Determine the (x, y) coordinate at the center of the cell enclosing the given text.  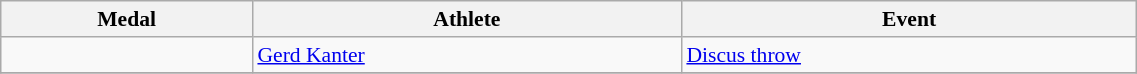
Athlete (466, 19)
Discus throw (908, 55)
Event (908, 19)
Medal (127, 19)
Gerd Kanter (466, 55)
